From the cell containing the given text, extract its center point as (x, y) coordinate. 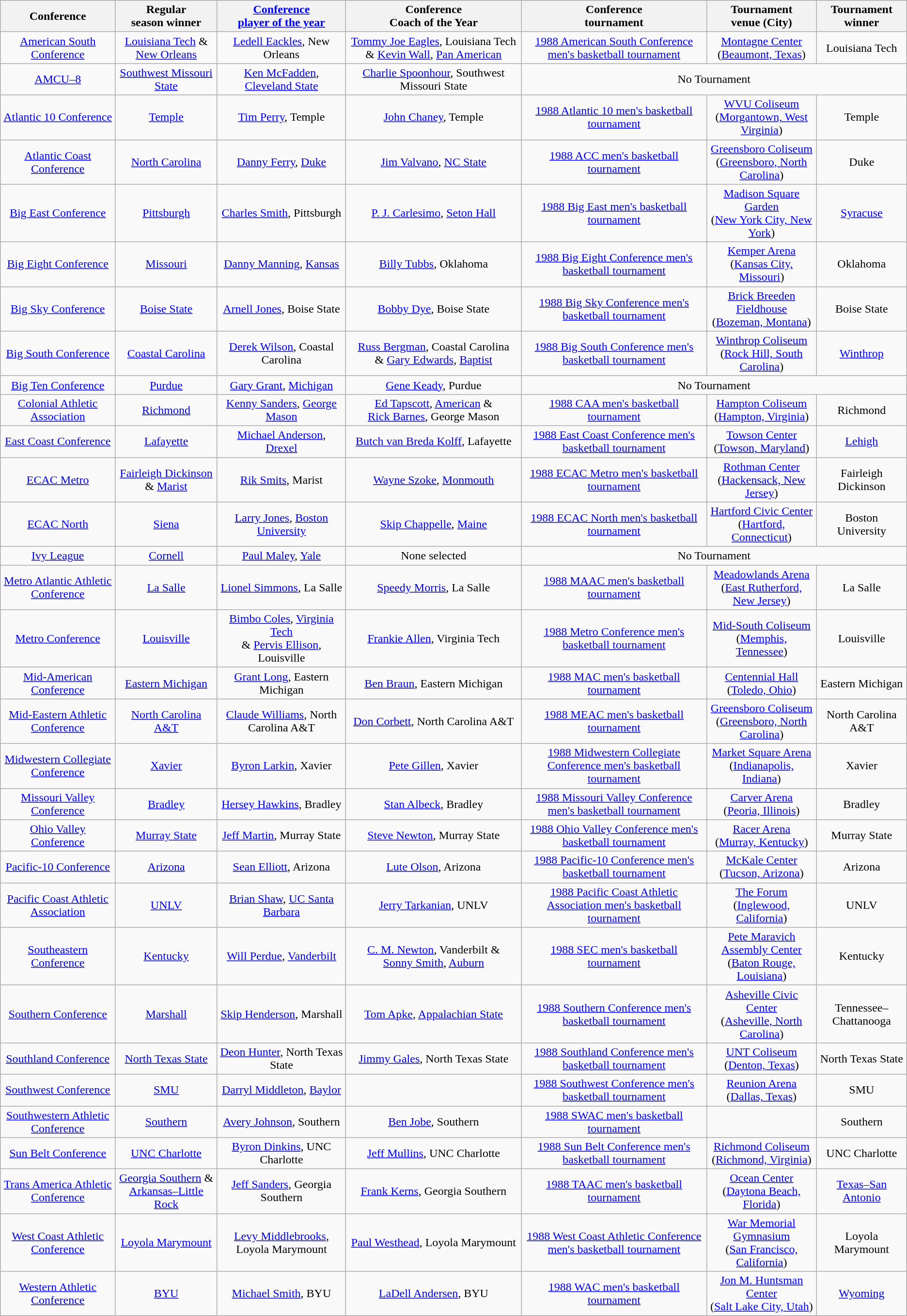
1988 MAC men's basketball tournament (614, 683)
Big East Conference (58, 213)
Michael Smith, BYU (281, 1294)
Ben Jobe, Southern (433, 1122)
Centennial Hall(Toledo, Ohio) (762, 683)
Colonial Athletic Association (58, 410)
Hersey Hawkins, Bradley (281, 804)
1988 TAAC men's basketball tournament (614, 1191)
Racer Arena(Murray, Kentucky) (762, 836)
Sean Elliott, Arizona (281, 867)
UNT Coliseum(Denton, Texas) (762, 1059)
Russ Bergman, Coastal Carolina& Gary Edwards, Baptist (433, 353)
Ocean Center(Daytona Beach, Florida) (762, 1191)
Brian Shaw, UC Santa Barbara (281, 905)
Wyoming (861, 1294)
Carver Arena(Peoria, Illinois) (762, 804)
P. J. Carlesimo, Seton Hall (433, 213)
1988 Ohio Valley Conference men's basketball tournament (614, 836)
Sun Belt Conference (58, 1154)
1988 Southwest Conference men's basketball tournament (614, 1090)
War Memorial Gymnasium(San Francisco, California) (762, 1243)
Regular season winner (167, 16)
1988 ECAC Metro men's basketball tournament (614, 480)
Missouri Valley Conference (58, 804)
Hampton Coliseum(Hampton, Virginia) (762, 410)
Fairleigh Dickinson (861, 480)
Frank Kerns, Georgia Southern (433, 1191)
Speedy Morris, La Salle (433, 587)
Ledell Eackles, New Orleans (281, 48)
Boston University (861, 524)
Jim Valvano, NC State (433, 162)
Brick Breeden Fieldhouse(Bozeman, Montana) (762, 309)
Gary Grant, Michigan (281, 385)
Mid-South Coliseum(Memphis, Tennessee) (762, 639)
C. M. Newton, Vanderbilt &Sonny Smith, Auburn (433, 956)
McKale Center(Tucson, Arizona) (762, 867)
1988 MEAC men's basketball tournament (614, 721)
1988 ECAC North men's basketball tournament (614, 524)
1988 Metro Conference men's basketball tournament (614, 639)
Pete Maravich Assembly Center(Baton Rouge, Louisiana) (762, 956)
Siena (167, 524)
The Forum(Inglewood, California) (762, 905)
Southeastern Conference (58, 956)
Pittsburgh (167, 213)
Skip Henderson, Marshall (281, 1014)
1988 American South Conference men's basketball tournament (614, 48)
1988 Pacific-10 Conference men's basketball tournament (614, 867)
Michael Anderson, Drexel (281, 441)
Kenny Sanders, George Mason (281, 410)
Steve Newton, Murray State (433, 836)
Tim Perry, Temple (281, 117)
1988 Big Sky Conference men's basketball tournament (614, 309)
Will Perdue, Vanderbilt (281, 956)
Don Corbett, North Carolina A&T (433, 721)
Southwest Missouri State (167, 79)
1988 Midwestern Collegiate Conference men's basketball tournament (614, 766)
ECAC North (58, 524)
1988 ACC men's basketball tournament (614, 162)
Kemper Arena(Kansas City, Missouri) (762, 264)
Purdue (167, 385)
1988 Sun Belt Conference men's basketball tournament (614, 1154)
Jeff Martin, Murray State (281, 836)
1988 Big Eight Conference men's basketball tournament (614, 264)
1988 Southern Conference men's basketball tournament (614, 1014)
Metro Conference (58, 639)
Danny Manning, Kansas (281, 264)
Tournament venue (City) (762, 16)
1988 Big East men's basketball tournament (614, 213)
None selected (433, 556)
Tennessee–Chattanooga (861, 1014)
Conference tournament (614, 16)
Big Ten Conference (58, 385)
Marshall (167, 1014)
Jimmy Gales, North Texas State (433, 1059)
Ivy League (58, 556)
Pacific Coast Athletic Association (58, 905)
West Coast Athletic Conference (58, 1243)
Conference (58, 16)
Gene Keady, Purdue (433, 385)
1988 Missouri Valley Conference men's basketball tournament (614, 804)
Western Athletic Conference (58, 1294)
Winthrop Coliseum(Rock Hill, South Carolina) (762, 353)
Mid-Eastern Athletic Conference (58, 721)
American South Conference (58, 48)
Texas–San Antonio (861, 1191)
Southern Conference (58, 1014)
LaDell Andersen, BYU (433, 1294)
Cornell (167, 556)
1988 MAAC men's basketball tournament (614, 587)
John Chaney, Temple (433, 117)
1988 SWAC men's basketball tournament (614, 1122)
1988 West Coast Athletic Conference men's basketball tournament (614, 1243)
Lute Olson, Arizona (433, 867)
Billy Tubbs, Oklahoma (433, 264)
Jon M. Huntsman Center(Salt Lake City, Utah) (762, 1294)
Ken McFadden, Cleveland State (281, 79)
Butch van Breda Kolff, Lafayette (433, 441)
Louisiana Tech & New Orleans (167, 48)
Montagne Center(Beaumont, Texas) (762, 48)
1988 Big South Conference men's basketball tournament (614, 353)
1988 Atlantic 10 men's basketball tournament (614, 117)
1988 SEC men's basketball tournament (614, 956)
Wayne Szoke, Monmouth (433, 480)
Charles Smith, Pittsburgh (281, 213)
Trans America Athletic Conference (58, 1191)
Big South Conference (58, 353)
Conference player of the year (281, 16)
1988 Southland Conference men's basketball tournament (614, 1059)
Darryl Middleton, Baylor (281, 1090)
Deon Hunter, North Texas State (281, 1059)
Lionel Simmons, La Salle (281, 587)
Atlantic Coast Conference (58, 162)
Southland Conference (58, 1059)
Reunion Arena(Dallas, Texas) (762, 1090)
Claude Williams, North Carolina A&T (281, 721)
Metro Atlantic Athletic Conference (58, 587)
Bobby Dye, Boise State (433, 309)
Levy Middlebrooks, Loyola Marymount (281, 1243)
Arnell Jones, Boise State (281, 309)
Jeff Mullins, UNC Charlotte (433, 1154)
Mid-American Conference (58, 683)
Madison Square Garden(New York City, New York) (762, 213)
Lehigh (861, 441)
Conference Coach of the Year (433, 16)
Ed Tapscott, American &Rick Barnes, George Mason (433, 410)
Big Eight Conference (58, 264)
Rothman Center(Hackensack, New Jersey) (762, 480)
Georgia Southern &Arkansas–Little Rock (167, 1191)
Coastal Carolina (167, 353)
Skip Chappelle, Maine (433, 524)
1988 Pacific Coast Athletic Association men's basketball tournament (614, 905)
Duke (861, 162)
Stan Albeck, Bradley (433, 804)
Paul Westhead, Loyola Marymount (433, 1243)
Hartford Civic Center(Hartford, Connecticut) (762, 524)
Pete Gillen, Xavier (433, 766)
Big Sky Conference (58, 309)
Richmond Coliseum(Richmond, Virginia) (762, 1154)
Meadowlands Arena(East Rutherford, New Jersey) (762, 587)
AMCU–8 (58, 79)
Larry Jones, Boston University (281, 524)
1988 CAA men's basketball tournament (614, 410)
Oklahoma (861, 264)
Towson Center(Towson, Maryland) (762, 441)
Bimbo Coles, Virginia Tech& Pervis Ellison, Louisville (281, 639)
Tournament winner (861, 16)
BYU (167, 1294)
Midwestern Collegiate Conference (58, 766)
Byron Dinkins, UNC Charlotte (281, 1154)
ECAC Metro (58, 480)
Ben Braun, Eastern Michigan (433, 683)
Derek Wilson, Coastal Carolina (281, 353)
Southwestern Athletic Conference (58, 1122)
Syracuse (861, 213)
Ohio Valley Conference (58, 836)
Grant Long, Eastern Michigan (281, 683)
Atlantic 10 Conference (58, 117)
Paul Maley, Yale (281, 556)
Fairleigh Dickinson & Marist (167, 480)
Louisiana Tech (861, 48)
Charlie Spoonhour, Southwest Missouri State (433, 79)
Lafayette (167, 441)
North Carolina (167, 162)
Winthrop (861, 353)
Market Square Arena(Indianapolis, Indiana) (762, 766)
1988 WAC men's basketball tournament (614, 1294)
Avery Johnson, Southern (281, 1122)
Byron Larkin, Xavier (281, 766)
Tom Apke, Appalachian State (433, 1014)
Southwest Conference (58, 1090)
Rik Smits, Marist (281, 480)
1988 East Coast Conference men's basketball tournament (614, 441)
Danny Ferry, Duke (281, 162)
Jeff Sanders, Georgia Southern (281, 1191)
Tommy Joe Eagles, Louisiana Tech & Kevin Wall, Pan American (433, 48)
East Coast Conference (58, 441)
Asheville Civic Center(Asheville, North Carolina) (762, 1014)
Jerry Tarkanian, UNLV (433, 905)
WVU Coliseum(Morgantown, West Virginia) (762, 117)
Pacific-10 Conference (58, 867)
Frankie Allen, Virginia Tech (433, 639)
Missouri (167, 264)
